Find where the given text appears and provide that cell's center as [x, y] coordinate. 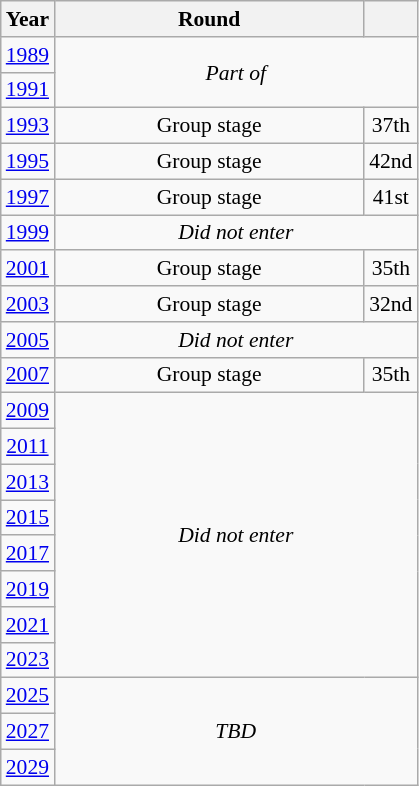
1991 [28, 90]
1997 [28, 197]
2013 [28, 482]
2001 [28, 269]
1999 [28, 233]
2005 [28, 340]
Round [209, 19]
1993 [28, 126]
37th [390, 126]
Part of [236, 72]
Year [28, 19]
32nd [390, 304]
2017 [28, 554]
2019 [28, 589]
2003 [28, 304]
2009 [28, 411]
2011 [28, 447]
42nd [390, 162]
1989 [28, 55]
41st [390, 197]
2007 [28, 375]
2027 [28, 732]
TBD [236, 732]
2015 [28, 518]
2025 [28, 696]
1995 [28, 162]
2029 [28, 767]
2023 [28, 660]
2021 [28, 625]
